Find where the given text appears and provide that cell's center as (X, Y) coordinate. 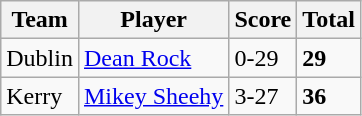
Dean Rock (153, 58)
0-29 (263, 58)
3-27 (263, 96)
Player (153, 20)
Team (40, 20)
Total (329, 20)
36 (329, 96)
Mikey Sheehy (153, 96)
Dublin (40, 58)
Kerry (40, 96)
29 (329, 58)
Score (263, 20)
